Determine the (x, y) coordinate at the center of the cell enclosing the given text.  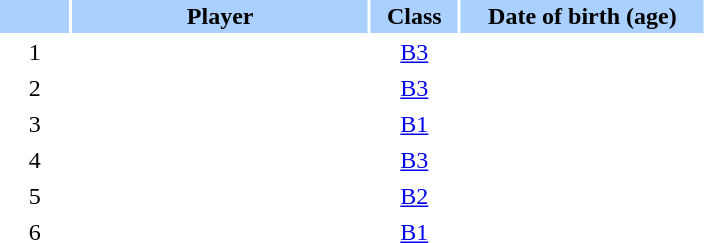
1 (34, 52)
Player (220, 16)
B1 (414, 124)
5 (34, 196)
4 (34, 160)
B2 (414, 196)
3 (34, 124)
Date of birth (age) (582, 16)
Class (414, 16)
2 (34, 88)
